Search for the cell housing the specified text and yield its [x, y] center coordinate. 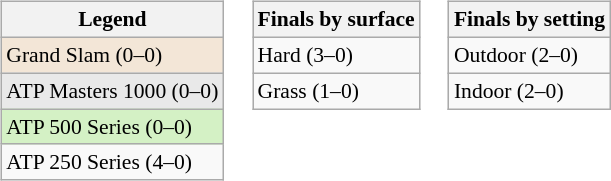
ATP 250 Series (4–0) [112, 162]
Grass (1–0) [336, 91]
ATP 500 Series (0–0) [112, 127]
ATP Masters 1000 (0–0) [112, 91]
Outdoor (2–0) [530, 55]
Grand Slam (0–0) [112, 55]
Finals by surface [336, 20]
Hard (3–0) [336, 55]
Indoor (2–0) [530, 91]
Legend [112, 20]
Finals by setting [530, 20]
